Capture the cell that displays the provided text and extract its (X, Y) central coordinate. 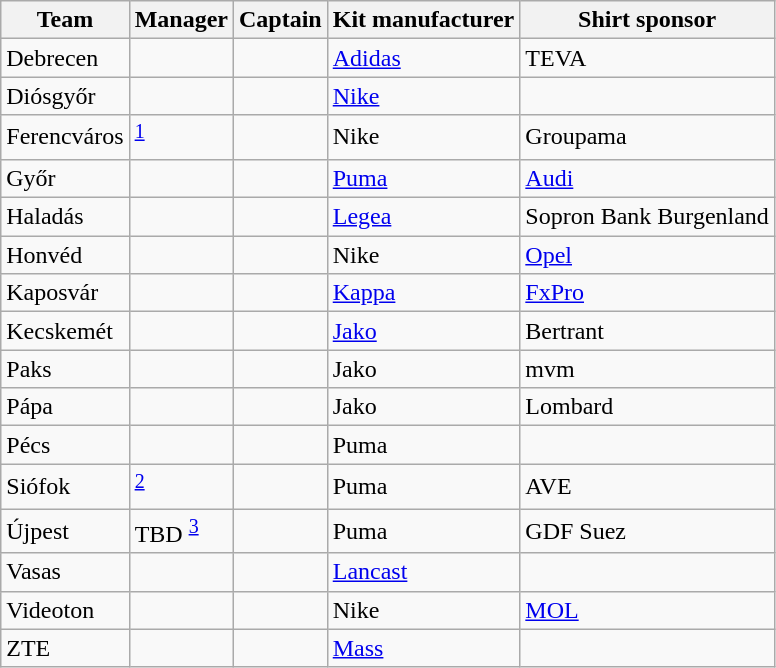
TEVA (648, 58)
Team (65, 20)
GDF Suez (648, 532)
Opel (648, 255)
mvm (648, 369)
Groupama (648, 138)
AVE (648, 486)
Captain (280, 20)
FxPro (648, 293)
Videoton (65, 610)
Mass (424, 648)
Pécs (65, 445)
Kappa (424, 293)
MOL (648, 610)
Ferencváros (65, 138)
Debrecen (65, 58)
Lombard (648, 407)
Kaposvár (65, 293)
Honvéd (65, 255)
2 (181, 486)
Pápa (65, 407)
Győr (65, 178)
ZTE (65, 648)
Vasas (65, 572)
Sopron Bank Burgenland (648, 217)
Lancast (424, 572)
Újpest (65, 532)
Kecskemét (65, 331)
Audi (648, 178)
Adidas (424, 58)
Diósgyőr (65, 96)
Paks (65, 369)
Haladás (65, 217)
Kit manufacturer (424, 20)
Manager (181, 20)
Shirt sponsor (648, 20)
1 (181, 138)
TBD 3 (181, 532)
Bertrant (648, 331)
Siófok (65, 486)
Legea (424, 217)
